Return the [X, Y] coordinate for the center point of the cell that contains the specified text.  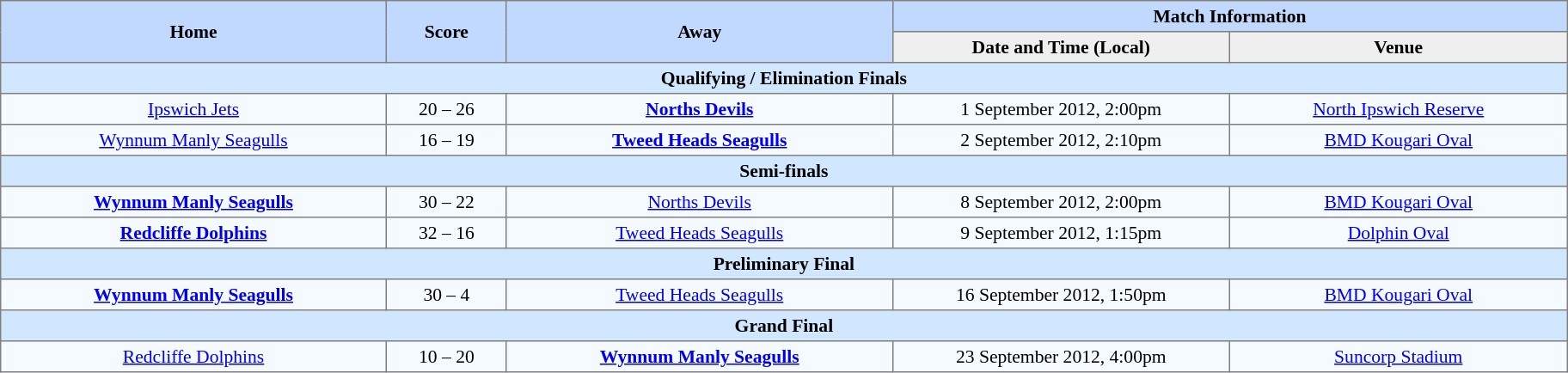
16 – 19 [446, 140]
23 September 2012, 4:00pm [1061, 357]
30 – 4 [446, 295]
Venue [1398, 47]
Qualifying / Elimination Finals [784, 78]
2 September 2012, 2:10pm [1061, 140]
8 September 2012, 2:00pm [1061, 202]
Home [194, 32]
32 – 16 [446, 233]
Semi-finals [784, 171]
North Ipswich Reserve [1398, 109]
Score [446, 32]
Dolphin Oval [1398, 233]
Suncorp Stadium [1398, 357]
Away [700, 32]
10 – 20 [446, 357]
20 – 26 [446, 109]
Match Information [1229, 16]
Ipswich Jets [194, 109]
16 September 2012, 1:50pm [1061, 295]
Preliminary Final [784, 264]
Date and Time (Local) [1061, 47]
1 September 2012, 2:00pm [1061, 109]
9 September 2012, 1:15pm [1061, 233]
Grand Final [784, 326]
30 – 22 [446, 202]
